Scan for the cell matching the given text and deliver its [x, y] coordinate at center. 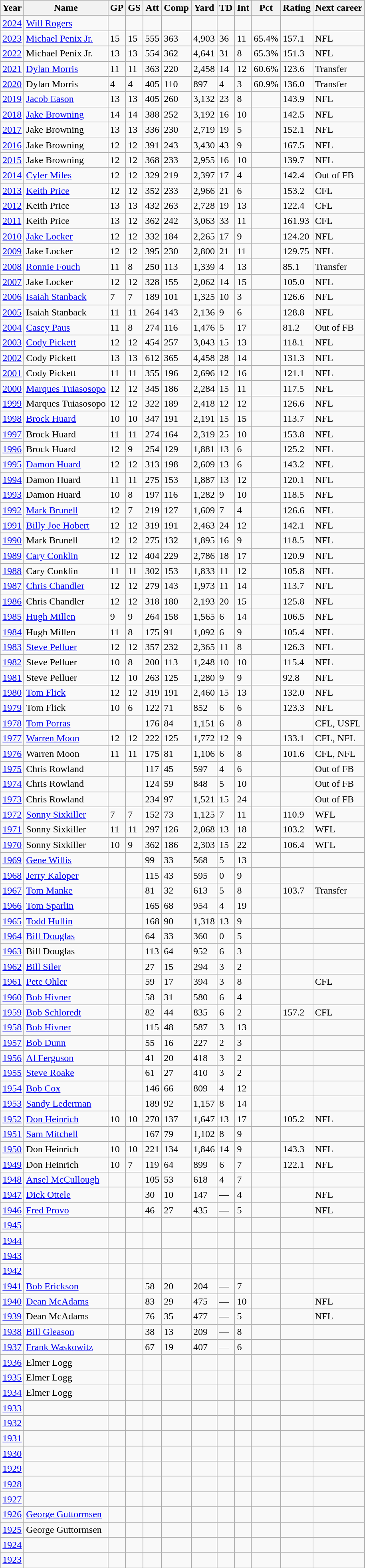
1,280 [204, 678]
2011 [12, 221]
1926 [12, 1514]
126 [177, 830]
1,833 [204, 571]
2,193 [204, 601]
Rating [297, 8]
2,719 [204, 130]
3,043 [204, 343]
45 [177, 769]
1978 [12, 723]
2,966 [204, 191]
329 [153, 175]
Name [66, 8]
1981 [12, 678]
Sam Mitchell [66, 1134]
243 [177, 145]
2,284 [204, 388]
1974 [12, 784]
580 [204, 997]
180 [177, 601]
1976 [12, 754]
595 [204, 875]
332 [153, 236]
164 [177, 434]
110.9 [297, 814]
954 [204, 906]
222 [153, 738]
2,319 [204, 434]
2000 [12, 388]
157.1 [297, 38]
1948 [12, 1180]
3,430 [204, 145]
176 [153, 723]
254 [153, 449]
357 [153, 647]
119 [153, 1165]
118.1 [297, 343]
1989 [12, 556]
79 [177, 1134]
103.7 [297, 890]
2,458 [204, 69]
2,609 [204, 465]
1983 [12, 647]
1,609 [204, 510]
475 [204, 1301]
91 [177, 632]
2,696 [204, 373]
92.8 [297, 678]
132 [177, 541]
2024 [12, 23]
2004 [12, 327]
198 [177, 465]
1,476 [204, 327]
1998 [12, 419]
2,728 [204, 206]
1,157 [204, 1103]
1938 [12, 1332]
1942 [12, 1271]
1962 [12, 967]
1,973 [204, 586]
1972 [12, 814]
153.2 [297, 191]
38 [153, 1332]
132.0 [297, 693]
1,125 [204, 814]
2009 [12, 251]
99 [153, 860]
1984 [12, 632]
66 [177, 1088]
1961 [12, 982]
454 [153, 343]
1960 [12, 997]
227 [204, 1043]
143.2 [297, 465]
Frank Waskowitz [66, 1347]
407 [204, 1347]
29 [177, 1301]
25 [226, 434]
142.4 [297, 175]
418 [204, 1058]
1941 [12, 1286]
2,786 [204, 556]
22 [243, 845]
124 [153, 784]
336 [153, 130]
848 [204, 784]
122.4 [297, 206]
1999 [12, 403]
852 [204, 708]
106.5 [297, 616]
2023 [12, 38]
250 [153, 267]
2002 [12, 358]
1,151 [204, 723]
2,136 [204, 312]
2003 [12, 343]
Pct [266, 8]
1952 [12, 1119]
2,418 [204, 403]
809 [204, 1088]
1945 [12, 1225]
2,365 [204, 647]
2,397 [204, 175]
122 [153, 708]
618 [204, 1180]
2,068 [204, 830]
117 [153, 769]
2014 [12, 175]
Year [12, 8]
1979 [12, 708]
Bob Erickson [66, 1286]
Gene Willis [66, 860]
136.0 [297, 84]
32 [177, 890]
55 [153, 1043]
168 [153, 921]
73 [177, 814]
1995 [12, 465]
1,887 [204, 480]
36 [226, 38]
368 [153, 160]
Yard [204, 8]
1,282 [204, 495]
129.75 [297, 251]
232 [177, 647]
1955 [12, 1073]
35 [177, 1317]
155 [177, 282]
81.2 [297, 327]
1,325 [204, 297]
1982 [12, 662]
105 [153, 1180]
105.2 [297, 1119]
1947 [12, 1195]
1925 [12, 1530]
92 [177, 1103]
Cyler Miles [66, 175]
Bill Siler [66, 967]
612 [153, 358]
613 [204, 890]
360 [204, 936]
85.1 [297, 267]
120.1 [297, 480]
Will Rogers [66, 23]
1971 [12, 830]
143.3 [297, 1149]
101 [177, 297]
71 [177, 708]
1996 [12, 449]
209 [204, 1332]
1988 [12, 571]
257 [177, 343]
1946 [12, 1210]
90 [177, 921]
83 [153, 1301]
Tom Porras [66, 723]
1931 [12, 1438]
48 [177, 1027]
835 [204, 1012]
103.2 [297, 830]
167.5 [297, 145]
76 [153, 1317]
554 [153, 54]
1986 [12, 601]
395 [153, 251]
53 [177, 1180]
1992 [12, 510]
4,458 [204, 358]
97 [177, 799]
Steve Roake [66, 1073]
2007 [12, 282]
355 [153, 373]
2008 [12, 267]
220 [177, 69]
142.5 [297, 114]
1951 [12, 1134]
126.3 [297, 647]
2012 [12, 206]
151.3 [297, 54]
110 [177, 84]
1967 [12, 890]
105.4 [297, 632]
322 [153, 403]
TD [226, 8]
313 [153, 465]
1965 [12, 921]
1943 [12, 1256]
1991 [12, 525]
68 [177, 906]
1,565 [204, 616]
101.6 [297, 754]
1,772 [204, 738]
391 [153, 145]
115.4 [297, 662]
2,303 [204, 845]
121.1 [297, 373]
1937 [12, 1347]
410 [204, 1073]
3,063 [204, 221]
Bill Gleason [66, 1332]
28 [226, 358]
30 [153, 1195]
Att [153, 8]
4,903 [204, 38]
Todd Hullin [66, 921]
3,132 [204, 99]
CFL, USFL [339, 723]
2,955 [204, 160]
302 [153, 571]
Int [243, 8]
105.8 [297, 571]
1,521 [204, 799]
2001 [12, 373]
2019 [12, 99]
1,647 [204, 1119]
1932 [12, 1423]
82 [153, 1012]
23 [226, 99]
435 [204, 1210]
4,641 [204, 54]
279 [153, 586]
84 [177, 723]
1958 [12, 1027]
1,106 [204, 754]
147 [204, 1195]
1923 [12, 1560]
Tom Manke [66, 890]
131.3 [297, 358]
1950 [12, 1149]
105.0 [297, 282]
1,248 [204, 662]
1957 [12, 1043]
2006 [12, 297]
158 [177, 616]
1,102 [204, 1134]
106.4 [297, 845]
2017 [12, 130]
1927 [12, 1499]
1970 [12, 845]
229 [177, 556]
318 [153, 601]
1994 [12, 480]
270 [153, 1119]
1949 [12, 1165]
1985 [12, 616]
1966 [12, 906]
200 [153, 662]
587 [204, 1027]
1980 [12, 693]
GS [134, 8]
2,463 [204, 525]
2013 [12, 191]
1934 [12, 1392]
204 [204, 1286]
157.2 [297, 1012]
60.9% [266, 84]
Bob Cox [66, 1088]
2015 [12, 160]
1,318 [204, 921]
196 [177, 373]
129 [177, 449]
2021 [12, 69]
Next career [339, 8]
1990 [12, 541]
Ansel McCullough [66, 1180]
197 [153, 495]
2,265 [204, 236]
137 [177, 1119]
Sandy Lederman [66, 1103]
1987 [12, 586]
1928 [12, 1484]
952 [204, 952]
46 [153, 1210]
260 [177, 99]
2022 [12, 54]
1,881 [204, 449]
61 [153, 1073]
Jacob Eason [66, 99]
41 [153, 1058]
352 [153, 191]
328 [153, 282]
1,092 [204, 632]
165 [153, 906]
120.9 [297, 556]
1936 [12, 1362]
2,460 [204, 693]
1953 [12, 1103]
1944 [12, 1241]
899 [204, 1165]
184 [177, 236]
125.2 [297, 449]
897 [204, 84]
3,192 [204, 114]
117.5 [297, 388]
60.6% [266, 69]
143.9 [297, 99]
Bob Dunn [66, 1043]
153.8 [297, 434]
2010 [12, 236]
1954 [12, 1088]
1939 [12, 1317]
1975 [12, 769]
Bob Schloredt [66, 1012]
1964 [12, 936]
1,895 [204, 541]
2,800 [204, 251]
2020 [12, 84]
1963 [12, 952]
Casey Paus [66, 327]
128.8 [297, 312]
477 [204, 1317]
2016 [12, 145]
146 [153, 1088]
1929 [12, 1469]
432 [153, 206]
152.1 [297, 130]
124.20 [297, 236]
394 [204, 982]
297 [153, 830]
Fred Provo [66, 1210]
1956 [12, 1058]
1977 [12, 738]
123.3 [297, 708]
294 [204, 967]
1933 [12, 1408]
404 [153, 556]
125.8 [297, 601]
1993 [12, 495]
347 [153, 419]
Pete Ohler [66, 982]
252 [177, 114]
388 [153, 114]
122.1 [297, 1165]
161.93 [297, 221]
1940 [12, 1301]
1935 [12, 1377]
597 [204, 769]
1973 [12, 799]
1924 [12, 1545]
Ronnie Fouch [66, 267]
1968 [12, 875]
Comp [177, 8]
345 [153, 388]
134 [177, 1149]
167 [153, 1134]
Dick Ottele [66, 1195]
1,846 [204, 1149]
234 [153, 799]
2,191 [204, 419]
65.3% [266, 54]
133.1 [297, 738]
242 [177, 221]
1997 [12, 434]
568 [204, 860]
152 [153, 814]
365 [177, 358]
44 [177, 1012]
139.7 [297, 160]
1930 [12, 1454]
2018 [12, 114]
Al Ferguson [66, 1058]
1969 [12, 860]
GP [117, 8]
221 [153, 1149]
127 [177, 510]
1,339 [204, 267]
2005 [12, 312]
67 [153, 1347]
65.4% [266, 38]
142.1 [297, 525]
123.6 [297, 69]
555 [153, 38]
1959 [12, 1012]
Jerry Kaloper [66, 875]
Billy Joe Hobert [66, 525]
2,062 [204, 282]
Tom Sparlin [66, 906]
